Detect which cell encompasses the target text, then output its (x, y) center coordinate. 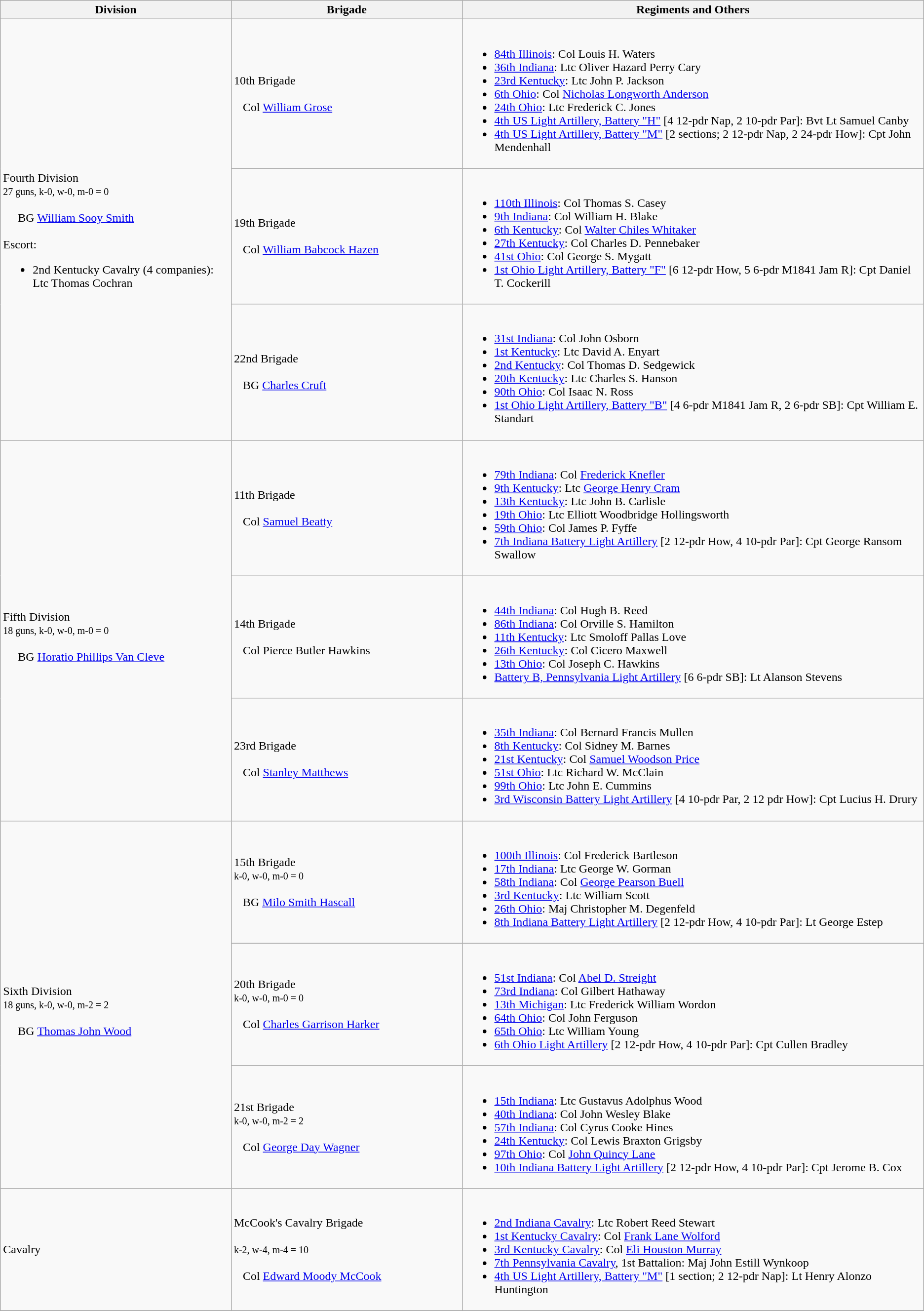
19th Brigade Col William Babcock Hazen (346, 236)
20th Brigadek-0, w-0, m-0 = 0 Col Charles Garrison Harker (346, 1004)
Brigade (346, 10)
Fifth Division 18 guns, k-0, w-0, m-0 = 0 BG Horatio Phillips Van Cleve (116, 630)
Division (116, 10)
Sixth Division 18 guns, k-0, w-0, m-2 = 2 BG Thomas John Wood (116, 1004)
11th Brigade Col Samuel Beatty (346, 508)
21st Brigadek-0, w-0, m-2 = 2 Col George Day Wagner (346, 1127)
15th Brigadek-0, w-0, m-0 = 0 BG Milo Smith Hascall (346, 882)
22nd Brigade BG Charles Cruft (346, 372)
10th Brigade Col William Grose (346, 94)
McCook's Cavalry Brigadek-2, w-4, m-4 = 10 Col Edward Moody McCook (346, 1249)
14th Brigade Col Pierce Butler Hawkins (346, 637)
Fourth Division 27 guns, k-0, w-0, m-0 = 0 BG William Sooy Smith Escort:2nd Kentucky Cavalry (4 companies): Ltc Thomas Cochran (116, 230)
Regiments and Others (693, 10)
Cavalry (116, 1249)
23rd Brigade Col Stanley Matthews (346, 759)
